Determine the (x, y) coordinate at the center of the cell enclosing the given text.  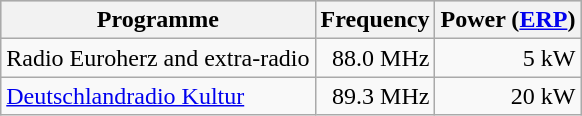
Frequency (375, 20)
89.3 MHz (375, 96)
20 kW (508, 96)
Deutschlandradio Kultur (158, 96)
88.0 MHz (375, 58)
Programme (158, 20)
5 kW (508, 58)
Radio Euroherz and extra-radio (158, 58)
Power (ERP) (508, 20)
